Provide the [X, Y] coordinate of the cell's center where the given text is located.  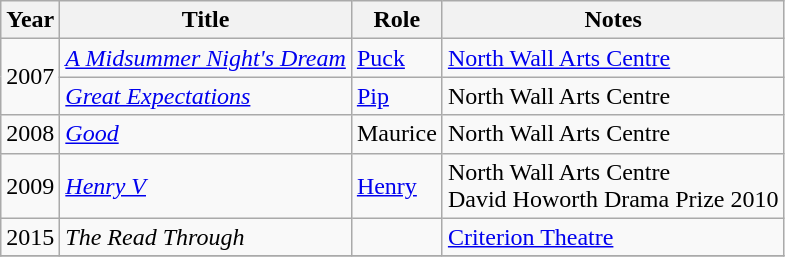
2015 [30, 237]
2008 [30, 134]
Puck [396, 58]
Pip [396, 96]
North Wall Arts CentreDavid Howorth Drama Prize 2010 [613, 186]
2009 [30, 186]
Criterion Theatre [613, 237]
Maurice [396, 134]
The Read Through [206, 237]
Henry [396, 186]
Good [206, 134]
Year [30, 20]
Henry V [206, 186]
2007 [30, 77]
Role [396, 20]
Notes [613, 20]
A Midsummer Night's Dream [206, 58]
Great Expectations [206, 96]
Title [206, 20]
